Determine the (X, Y) coordinate at the center of the cell enclosing the given text.  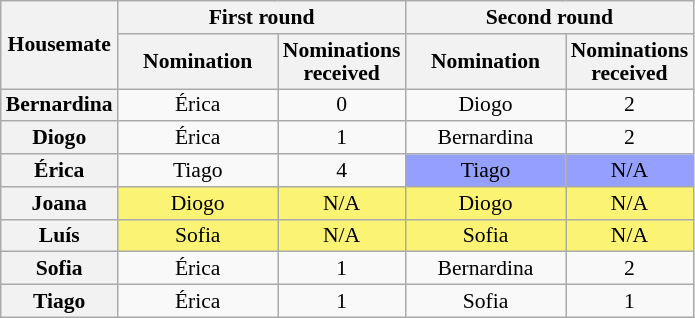
Joana (60, 204)
Luís (60, 236)
4 (342, 170)
First round (262, 18)
0 (342, 106)
Second round (549, 18)
Housemate (60, 45)
